Scan for the cell matching the given text and deliver its [x, y] coordinate at center. 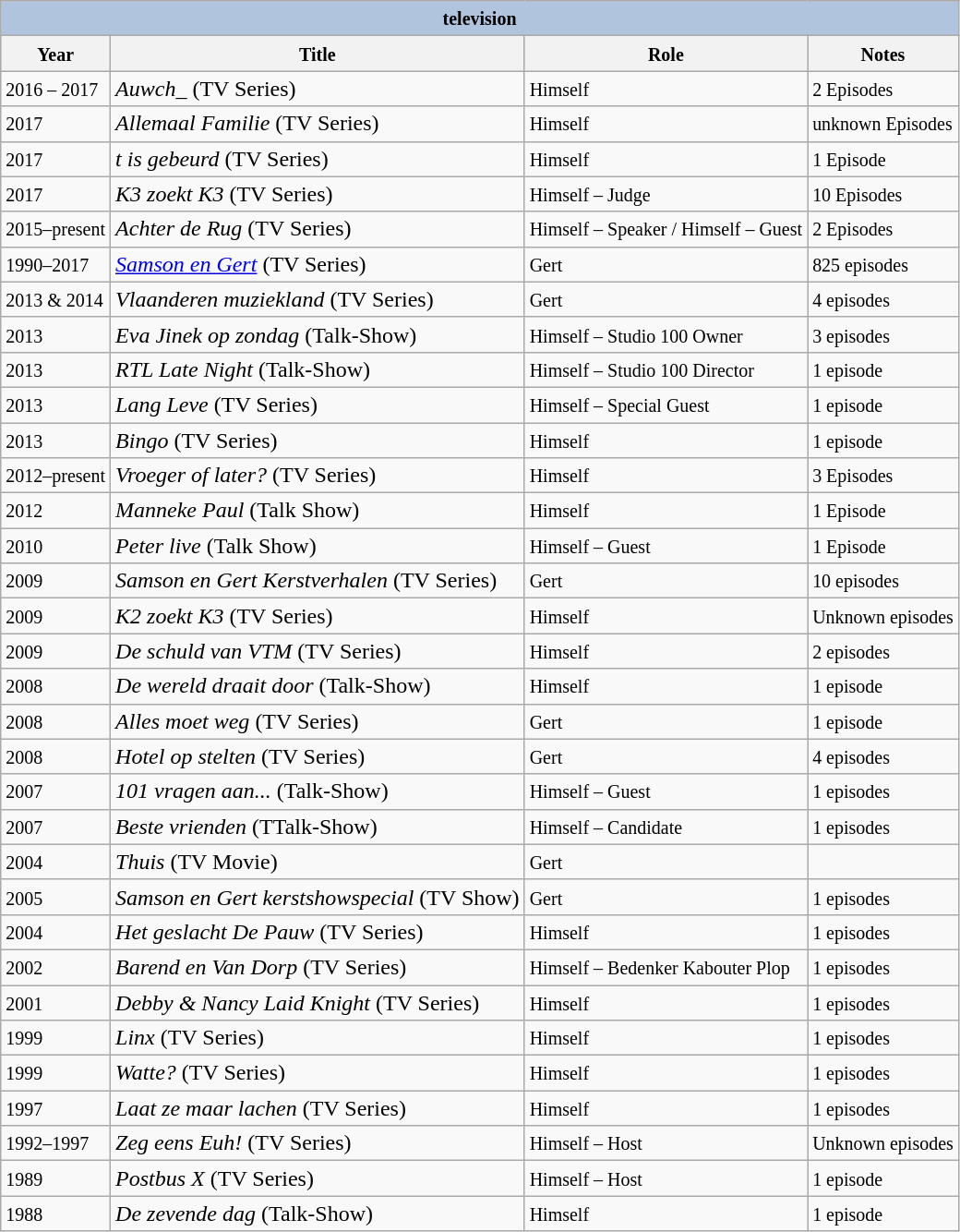
RTL Late Night (Talk-Show) [318, 369]
K2 zoekt K3 (TV Series) [318, 616]
Achter de Rug (TV Series) [318, 229]
101 vragen aan... (Talk-Show) [318, 791]
Vlaanderen muziekland (TV Series) [318, 299]
Watte? (TV Series) [318, 1073]
Hotel op stelten (TV Series) [318, 756]
Himself – Studio 100 Owner [666, 334]
Linx (TV Series) [318, 1038]
Title [318, 54]
Thuis (TV Movie) [318, 862]
Zeg eens Euh! (TV Series) [318, 1143]
Alles moet weg (TV Series) [318, 721]
2 episodes [883, 651]
unknown Episodes [883, 124]
2010 [55, 546]
Peter live (Talk Show) [318, 546]
2005 [55, 897]
De schuld van VTM (TV Series) [318, 651]
1990–2017 [55, 264]
2002 [55, 967]
1988 [55, 1214]
Samson en Gert Kerstverhalen (TV Series) [318, 581]
Auwch_ (TV Series) [318, 89]
Year [55, 54]
Role [666, 54]
1997 [55, 1108]
Allemaal Familie (TV Series) [318, 124]
Manneke Paul (Talk Show) [318, 511]
De zevende dag (Talk-Show) [318, 1214]
2012 [55, 511]
Vroeger of later? (TV Series) [318, 476]
Himself – Special Guest [666, 405]
K3 zoekt K3 (TV Series) [318, 194]
Himself – Speaker / Himself – Guest [666, 229]
Postbus X (TV Series) [318, 1178]
Bingo (TV Series) [318, 441]
3 episodes [883, 334]
Het geslacht De Pauw (TV Series) [318, 932]
10 Episodes [883, 194]
1989 [55, 1178]
Samson en Gert (TV Series) [318, 264]
Notes [883, 54]
10 episodes [883, 581]
De wereld draait door (Talk-Show) [318, 686]
2012–present [55, 476]
Samson en Gert kerstshowspecial (TV Show) [318, 897]
2013 & 2014 [55, 299]
1992–1997 [55, 1143]
Barend en Van Dorp (TV Series) [318, 967]
Beste vrienden (TTalk-Show) [318, 827]
2015–present [55, 229]
Lang Leve (TV Series) [318, 405]
television [480, 18]
2016 – 2017 [55, 89]
Laat ze maar lachen (TV Series) [318, 1108]
t is gebeurd (TV Series) [318, 159]
Eva Jinek op zondag (Talk-Show) [318, 334]
825 episodes [883, 264]
Himself – Studio 100 Director [666, 369]
Himself – Candidate [666, 827]
Himself – Judge [666, 194]
3 Episodes [883, 476]
Himself – Bedenker Kabouter Plop [666, 967]
2001 [55, 1002]
Debby & Nancy Laid Knight (TV Series) [318, 1002]
